Find where the given text appears and provide that cell's center as (x, y) coordinate. 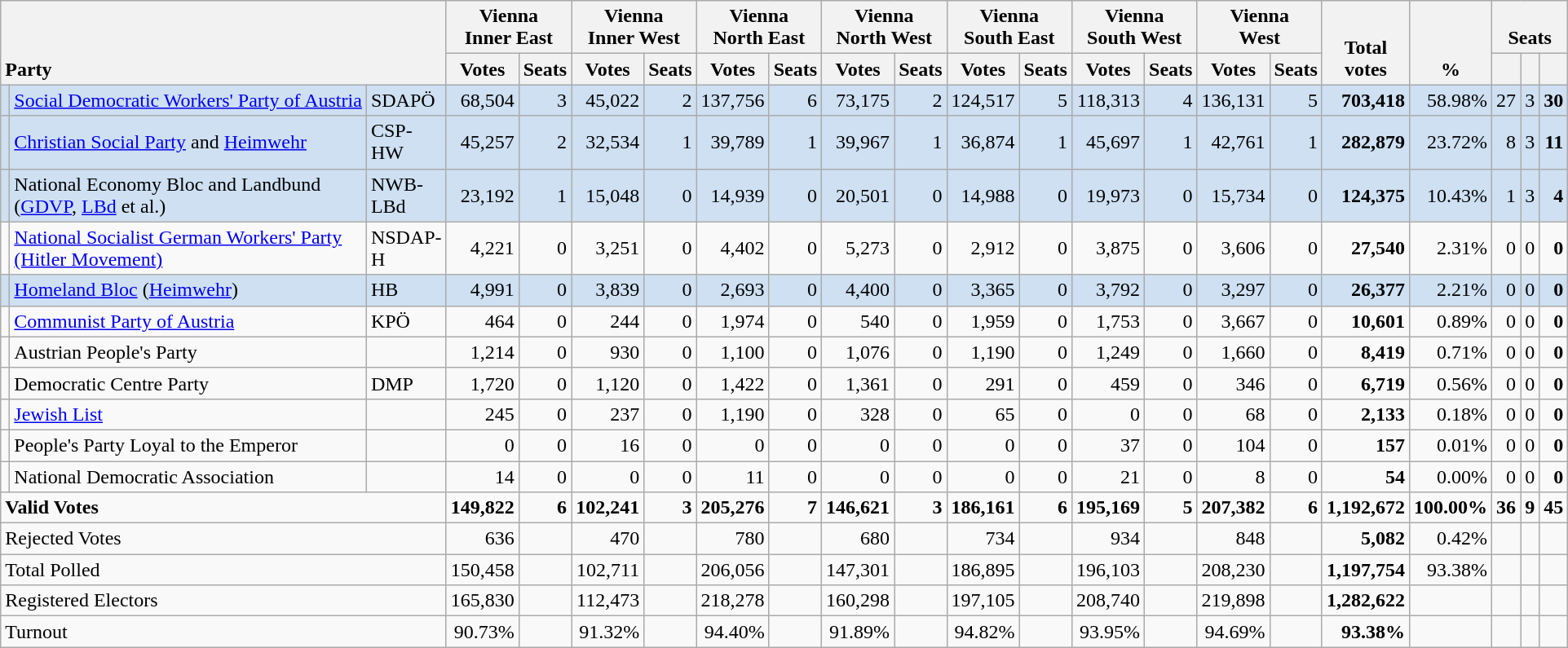
3,667 (1233, 321)
100.00% (1450, 508)
58.98% (1450, 100)
Communist Party of Austria (188, 321)
1,660 (1233, 352)
196,103 (1107, 570)
45,257 (483, 142)
42,761 (1233, 142)
680 (858, 539)
186,895 (983, 570)
20,501 (858, 196)
137,756 (732, 100)
27,540 (1365, 248)
470 (608, 539)
94.40% (732, 632)
94.82% (983, 632)
Jewish List (188, 414)
207,382 (1233, 508)
1,100 (732, 352)
734 (983, 539)
703,418 (1365, 100)
10.43% (1450, 196)
464 (483, 321)
Totalvotes (1365, 42)
8,419 (1365, 352)
4,221 (483, 248)
3,251 (608, 248)
90.73% (483, 632)
3,792 (1107, 290)
16 (608, 445)
% (1450, 42)
147,301 (858, 570)
SDAPÖ (406, 100)
934 (1107, 539)
0.00% (1450, 477)
27 (1507, 100)
848 (1233, 539)
124,517 (983, 100)
3,606 (1233, 248)
540 (858, 321)
208,230 (1233, 570)
1,959 (983, 321)
291 (983, 383)
45,697 (1107, 142)
Austrian People's Party (188, 352)
102,711 (608, 570)
2,912 (983, 248)
32,534 (608, 142)
21 (1107, 477)
91.89% (858, 632)
2.21% (1450, 290)
45 (1554, 508)
0.01% (1450, 445)
208,740 (1107, 601)
160,298 (858, 601)
104 (1233, 445)
118,313 (1107, 100)
15,048 (608, 196)
36,874 (983, 142)
7 (795, 508)
459 (1107, 383)
15,734 (1233, 196)
National Socialist German Workers' Party (Hitler Movement) (188, 248)
Party (223, 42)
636 (483, 539)
73,175 (858, 100)
37 (1107, 445)
0.89% (1450, 321)
165,830 (483, 601)
10,601 (1365, 321)
93.95% (1107, 632)
1,974 (732, 321)
National Economy Bloc and Landbund (GDVP, LBd et al.) (188, 196)
282,879 (1365, 142)
39,967 (858, 142)
Rejected Votes (223, 539)
1,753 (1107, 321)
149,822 (483, 508)
157 (1365, 445)
124,375 (1365, 196)
DMP (406, 383)
Social Democratic Workers' Party of Austria (188, 100)
36 (1507, 508)
3,875 (1107, 248)
3,839 (608, 290)
ViennaInner East (509, 28)
26,377 (1365, 290)
4,400 (858, 290)
346 (1233, 383)
ViennaSouth West (1133, 28)
6,719 (1365, 383)
NWB-LBd (406, 196)
Turnout (223, 632)
4,402 (732, 248)
4,991 (483, 290)
197,105 (983, 601)
102,241 (608, 508)
91.32% (608, 632)
3,365 (983, 290)
1,422 (732, 383)
0.18% (1450, 414)
19,973 (1107, 196)
2,693 (732, 290)
1,120 (608, 383)
195,169 (1107, 508)
39,789 (732, 142)
45,022 (608, 100)
ViennaNorth East (758, 28)
1,249 (1107, 352)
Democratic Centre Party (188, 383)
1,197,754 (1365, 570)
0.42% (1450, 539)
2.31% (1450, 248)
Valid Votes (223, 508)
23.72% (1450, 142)
1,076 (858, 352)
1,361 (858, 383)
780 (732, 539)
23,192 (483, 196)
205,276 (732, 508)
94.69% (1233, 632)
ViennaWest (1259, 28)
1,720 (483, 383)
KPÖ (406, 321)
5,273 (858, 248)
930 (608, 352)
National Democratic Association (188, 477)
1,214 (483, 352)
219,898 (1233, 601)
Christian Social Party and Heimwehr (188, 142)
ViennaNorth West (884, 28)
245 (483, 414)
5,082 (1365, 539)
CSP-HW (406, 142)
14 (483, 477)
NSDAP-H (406, 248)
1,282,622 (1365, 601)
65 (983, 414)
9 (1530, 508)
54 (1365, 477)
1,192,672 (1365, 508)
14,988 (983, 196)
206,056 (732, 570)
218,278 (732, 601)
150,458 (483, 570)
HB (406, 290)
0.56% (1450, 383)
68,504 (483, 100)
2,133 (1365, 414)
14,939 (732, 196)
30 (1554, 100)
237 (608, 414)
186,161 (983, 508)
Homeland Bloc (Heimwehr) (188, 290)
People's Party Loyal to the Emperor (188, 445)
328 (858, 414)
244 (608, 321)
0.71% (1450, 352)
Total Polled (223, 570)
136,131 (1233, 100)
146,621 (858, 508)
ViennaInner West (634, 28)
68 (1233, 414)
ViennaSouth East (1009, 28)
Registered Electors (223, 601)
3,297 (1233, 290)
112,473 (608, 601)
